Scan for the cell matching the given text and deliver its (X, Y) coordinate at center. 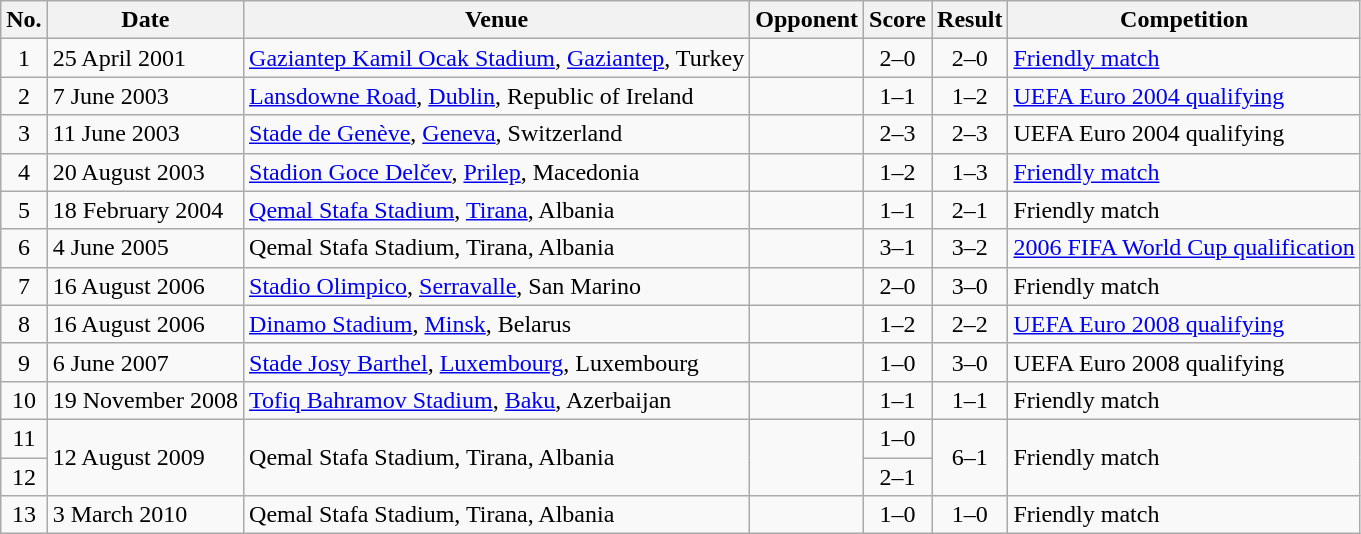
3–2 (970, 248)
25 April 2001 (145, 58)
Opponent (807, 20)
2006 FIFA World Cup qualification (1184, 248)
12 August 2009 (145, 457)
Lansdowne Road, Dublin, Republic of Ireland (497, 96)
4 June 2005 (145, 248)
8 (24, 324)
Venue (497, 20)
Gaziantep Kamil Ocak Stadium, Gaziantep, Turkey (497, 58)
20 August 2003 (145, 172)
Stade Josy Barthel, Luxembourg, Luxembourg (497, 362)
7 June 2003 (145, 96)
9 (24, 362)
3 March 2010 (145, 515)
6–1 (970, 457)
Stadio Olimpico, Serravalle, San Marino (497, 286)
1–3 (970, 172)
Stade de Genève, Geneva, Switzerland (497, 134)
7 (24, 286)
10 (24, 400)
1 (24, 58)
2 (24, 96)
Tofiq Bahramov Stadium, Baku, Azerbaijan (497, 400)
2–2 (970, 324)
Dinamo Stadium, Minsk, Belarus (497, 324)
13 (24, 515)
11 June 2003 (145, 134)
Competition (1184, 20)
12 (24, 477)
Score (898, 20)
3–1 (898, 248)
3 (24, 134)
18 February 2004 (145, 210)
11 (24, 438)
6 June 2007 (145, 362)
4 (24, 172)
Date (145, 20)
6 (24, 248)
19 November 2008 (145, 400)
Stadion Goce Delčev, Prilep, Macedonia (497, 172)
5 (24, 210)
Result (970, 20)
No. (24, 20)
